Find where the given text appears and provide that cell's center as [x, y] coordinate. 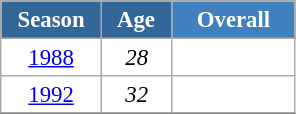
Overall [234, 20]
Age [136, 20]
32 [136, 95]
1988 [52, 58]
1992 [52, 95]
Season [52, 20]
28 [136, 58]
